Find where the given text appears and provide that cell's center as (X, Y) coordinate. 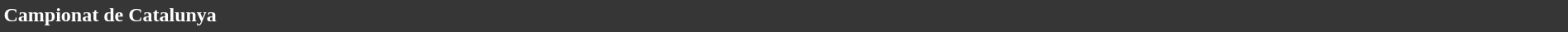
Campionat de Catalunya (784, 15)
